For the text-containing cell, return its midpoint in [X, Y] coordinate format. 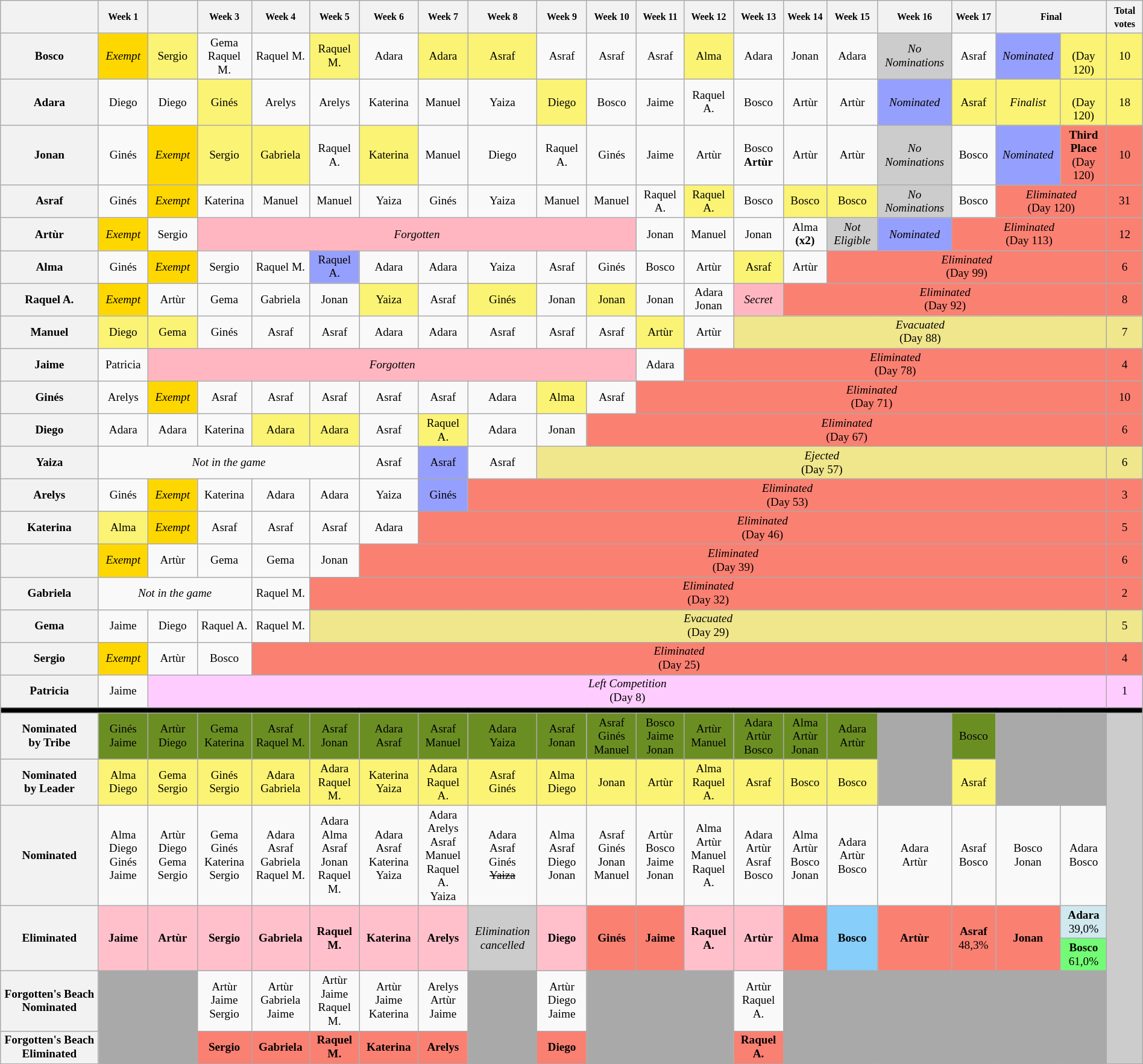
Eliminated(Day 46) [763, 528]
Eliminated(Day 92) [945, 300]
Week 5 [334, 17]
Forgotten's BeachEliminated [49, 1047]
31 [1125, 201]
AdaraRaquel A. [444, 782]
Asraf48,3% [974, 938]
AdaraArelysAsrafManuelRaquel A.Yaiza [444, 856]
Eliminated(Day 67) [846, 430]
Week 16 [915, 17]
Evacuated(Day 29) [708, 626]
Left Competition(Day 8) [628, 691]
AdaraJonan [709, 300]
Week 7 [444, 17]
ArtùrManuel [709, 735]
AsrafBosco [974, 856]
ArtùrDiegoGemaSergio [172, 856]
ArtùrJaimeSergio [224, 1001]
ArelysArtùrJaime [444, 1001]
GinésSergio [224, 782]
Final [1051, 17]
Eliminated(Day 78) [895, 365]
Eliminated(Day 71) [872, 397]
AdaraGabriela [280, 782]
AdaraAsrafKaterinaYaiza [389, 856]
ArtùrBoscoJaimeJonan [660, 856]
AdaraAsrafGabrielaRaquel M. [280, 856]
Eliminated(Day 32) [708, 593]
2 [1125, 593]
NotEligible [852, 234]
ArtùrGabrielaJaime [280, 1001]
AdaraAlmaAsrafJonanRaquel M. [334, 856]
18 [1125, 102]
8 [1125, 300]
Week 12 [709, 17]
BoscoJaimeJonan [660, 735]
Ejected(Day 57) [822, 462]
AlmaArtùrBoscoJonan [805, 856]
Adara39,0% [1084, 922]
AdaraBosco [1084, 856]
Nominatedby Tribe [49, 735]
Week 3 [224, 17]
Week 1 [123, 17]
Eliminated(Day 113) [1029, 234]
Week 14 [805, 17]
Third Place(Day 120) [1084, 156]
BoscoArtùr [758, 156]
Nominatedby Leader [49, 782]
ArtùrJaimeRaquel M. [334, 1001]
AsrafRaquel M. [280, 735]
Week 11 [660, 17]
Eliminated(Day 120) [1051, 201]
1 [1125, 691]
AdaraAsraf [389, 735]
AsrafGinésJonanManuel [611, 856]
AsrafGinés [503, 782]
ArtùrRaquel A. [758, 1001]
ArtùrJaimeKaterina [389, 1001]
Week 13 [758, 17]
Eliminated(Day 39) [733, 561]
BoscoJonan [1028, 856]
AlmaArtùrJonan [805, 735]
12 [1125, 234]
AdaraAsrafGinésYaiza [503, 856]
Week 15 [852, 17]
Bosco61,0% [1084, 955]
AdaraYaiza [503, 735]
GemaSergio [172, 782]
Eliminated(Day 25) [679, 658]
AlmaAsrafDiegoJonan [562, 856]
AsrafManuel [444, 735]
3 [1125, 495]
Week 4 [280, 17]
Eliminated [49, 938]
Eliminated(Day 99) [967, 266]
GemaRaquel M. [224, 57]
Week 8 [503, 17]
Forgotten's BeachNominated [49, 1001]
GinésJaime [123, 735]
Eliminated(Day 53) [787, 495]
AlmaDiegoGinésJaime [123, 856]
GemaGinésKaterinaSergio [224, 856]
KaterinaYaiza [389, 782]
Week 10 [611, 17]
Alma (x2) [805, 234]
7 [1125, 332]
AlmaRaquel A. [709, 782]
Finalist [1028, 102]
AsrafGinésManuel [611, 735]
AdaraArtùrAsrafBosco [758, 856]
Eliminationcancelled [503, 938]
AlmaArtùrManuelRaquel A. [709, 856]
Week 17 [974, 17]
AdaraRaquel M. [334, 782]
Week 9 [562, 17]
Total votes [1125, 17]
ArtùrDiego [172, 735]
Secret [758, 300]
GemaKaterina [224, 735]
Evacuated(Day 88) [920, 332]
ArtùrDiegoJaime [562, 1001]
Week 6 [389, 17]
